Find where the given text appears and provide that cell's center as [X, Y] coordinate. 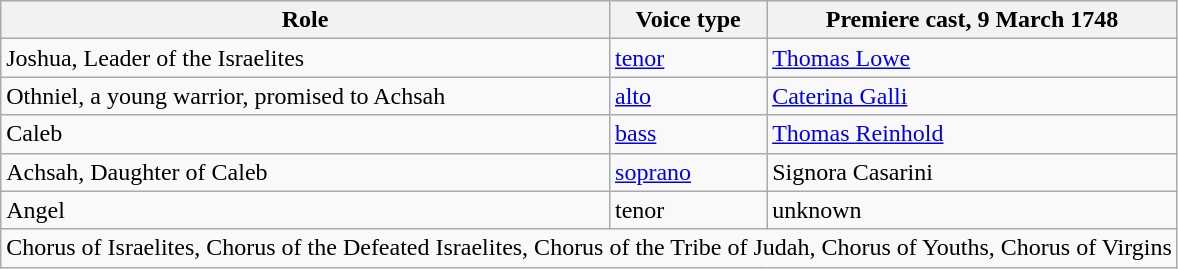
Thomas Lowe [972, 58]
Othniel, a young warrior, promised to Achsah [306, 96]
Joshua, Leader of the Israelites [306, 58]
Angel [306, 210]
Caleb [306, 134]
Caterina Galli [972, 96]
alto [688, 96]
Achsah, Daughter of Caleb [306, 172]
Chorus of Israelites, Chorus of the Defeated Israelites, Chorus of the Tribe of Judah, Chorus of Youths, Chorus of Virgins [590, 248]
Role [306, 20]
bass [688, 134]
Thomas Reinhold [972, 134]
unknown [972, 210]
Signora Casarini [972, 172]
Voice type [688, 20]
soprano [688, 172]
Premiere cast, 9 March 1748 [972, 20]
